Identify which cell holds the provided text, then report its (x, y) central coordinate. 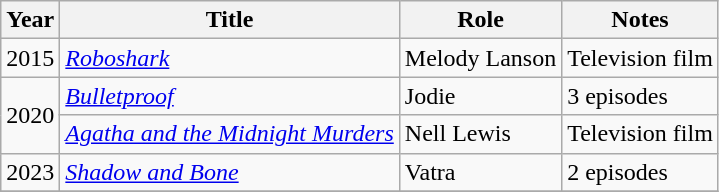
Role (480, 20)
Title (230, 20)
Notes (640, 20)
2020 (30, 115)
2 episodes (640, 172)
Jodie (480, 96)
3 episodes (640, 96)
Bulletproof (230, 96)
Melody Lanson (480, 58)
Agatha and the Midnight Murders (230, 134)
Roboshark (230, 58)
2023 (30, 172)
2015 (30, 58)
Shadow and Bone (230, 172)
Nell Lewis (480, 134)
Vatra (480, 172)
Year (30, 20)
